Return the (x, y) coordinate for the center point of the cell that contains the specified text.  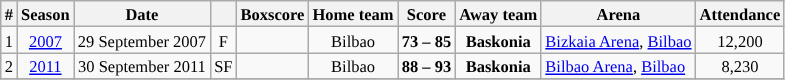
30 September 2011 (142, 66)
Away team (498, 14)
Bilbao Arena, Bilbao (618, 66)
2011 (46, 66)
73 – 85 (427, 40)
8,230 (740, 66)
29 September 2007 (142, 40)
# (9, 14)
Arena (618, 14)
2 (9, 66)
Home team (352, 14)
F (223, 40)
88 – 93 (427, 66)
Date (142, 14)
12,200 (740, 40)
Season (46, 14)
Attendance (740, 14)
Boxscore (273, 14)
SF (223, 66)
1 (9, 40)
Score (427, 14)
2007 (46, 40)
Bizkaia Arena, Bilbao (618, 40)
